Provide the (x, y) coordinate of the cell's center where the given text is located.  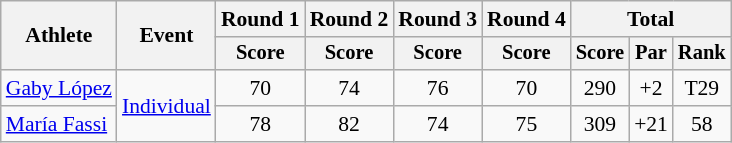
Round 2 (350, 19)
290 (600, 88)
Round 3 (438, 19)
Total (651, 19)
309 (600, 124)
T29 (702, 88)
Individual (166, 106)
Athlete (59, 36)
Event (166, 36)
+2 (651, 88)
58 (702, 124)
82 (350, 124)
Gaby López (59, 88)
76 (438, 88)
Rank (702, 54)
75 (526, 124)
+21 (651, 124)
Round 1 (260, 19)
Round 4 (526, 19)
78 (260, 124)
María Fassi (59, 124)
Par (651, 54)
